Return (X, Y) of the center of cell containing provided text 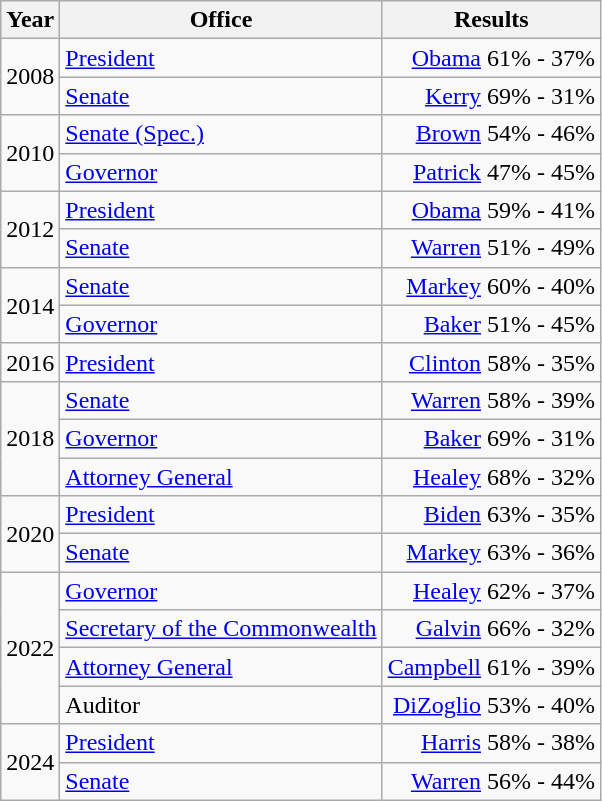
Warren 58% - 39% (491, 400)
2018 (30, 438)
Auditor (221, 705)
Harris 58% - 38% (491, 743)
Campbell 61% - 39% (491, 667)
Secretary of the Commonwealth (221, 629)
Kerry 69% - 31% (491, 96)
Healey 62% - 37% (491, 591)
Obama 61% - 37% (491, 58)
Baker 69% - 31% (491, 438)
DiZoglio 53% - 40% (491, 705)
Healey 68% - 32% (491, 477)
Baker 51% - 45% (491, 324)
Warren 51% - 49% (491, 248)
Senate (Spec.) (221, 134)
Markey 63% - 36% (491, 553)
2010 (30, 153)
Office (221, 20)
Patrick 47% - 45% (491, 172)
Warren 56% - 44% (491, 781)
Obama 59% - 41% (491, 210)
Results (491, 20)
Clinton 58% - 35% (491, 362)
Biden 63% - 35% (491, 515)
2024 (30, 762)
2020 (30, 534)
2022 (30, 648)
2008 (30, 77)
Markey 60% - 40% (491, 286)
Galvin 66% - 32% (491, 629)
Year (30, 20)
2014 (30, 305)
Brown 54% - 46% (491, 134)
2016 (30, 362)
2012 (30, 229)
